Capture the cell that displays the provided text and extract its [X, Y] central coordinate. 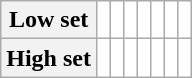
Low set [49, 20]
High set [49, 58]
